Return the [x, y] coordinate for the center point of the cell that contains the specified text.  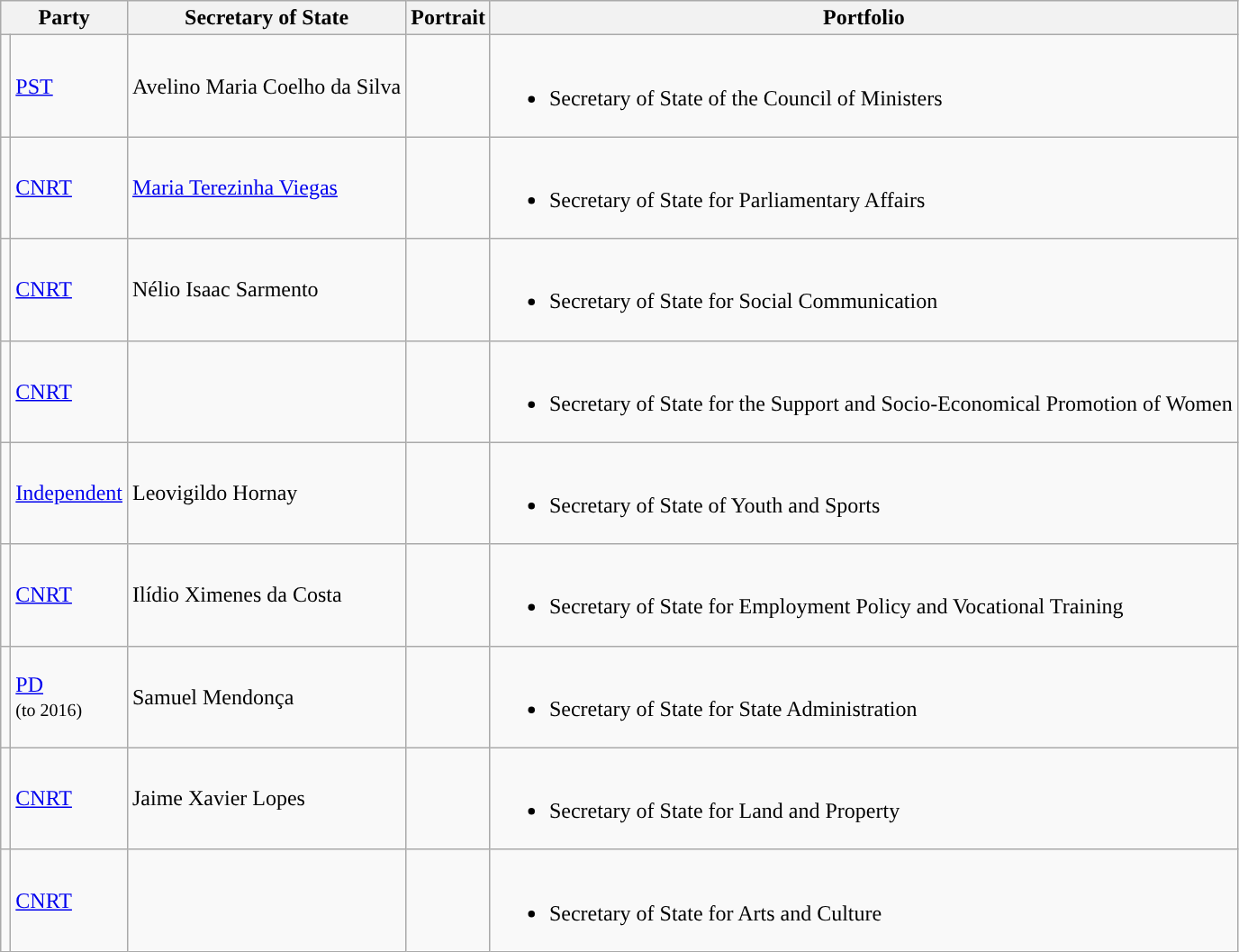
Secretary of State of Youth and Sports [864, 494]
Ilídio Ximenes da Costa [267, 594]
Nélio Isaac Sarmento [267, 290]
Portrait [448, 18]
Maria Terezinha Viegas [267, 187]
Samuel Mendonça [267, 697]
Secretary of State for Land and Property [864, 798]
Leovigildo Hornay [267, 494]
Secretary of State for Social Communication [864, 290]
Avelino Maria Coelho da Silva [267, 86]
Secretary of State for Arts and Culture [864, 901]
PST [69, 86]
Secretary of State for Parliamentary Affairs [864, 187]
Secretary of State of the Council of Ministers [864, 86]
Secretary of State for State Administration [864, 697]
Independent [69, 494]
PD(to 2016) [69, 697]
Jaime Xavier Lopes [267, 798]
Portfolio [864, 18]
Party [65, 18]
Secretary of State [267, 18]
Secretary of State for the Support and Socio-Economical Promotion of Women [864, 391]
Secretary of State for Employment Policy and Vocational Training [864, 594]
